Scan for the cell matching the given text and deliver its (x, y) coordinate at center. 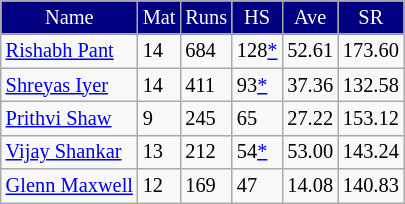
Runs (206, 17)
47 (257, 186)
Vijay Shankar (70, 152)
684 (206, 51)
SR (371, 17)
9 (160, 118)
Prithvi Shaw (70, 118)
411 (206, 85)
128* (257, 51)
140.83 (371, 186)
93* (257, 85)
Ave (310, 17)
143.24 (371, 152)
52.61 (310, 51)
173.60 (371, 51)
54* (257, 152)
Name (70, 17)
37.36 (310, 85)
153.12 (371, 118)
132.58 (371, 85)
169 (206, 186)
Glenn Maxwell (70, 186)
14.08 (310, 186)
53.00 (310, 152)
Shreyas Iyer (70, 85)
65 (257, 118)
13 (160, 152)
245 (206, 118)
12 (160, 186)
Mat (160, 17)
HS (257, 17)
27.22 (310, 118)
Rishabh Pant (70, 51)
212 (206, 152)
